Scan for the cell matching the given text and deliver its [x, y] coordinate at center. 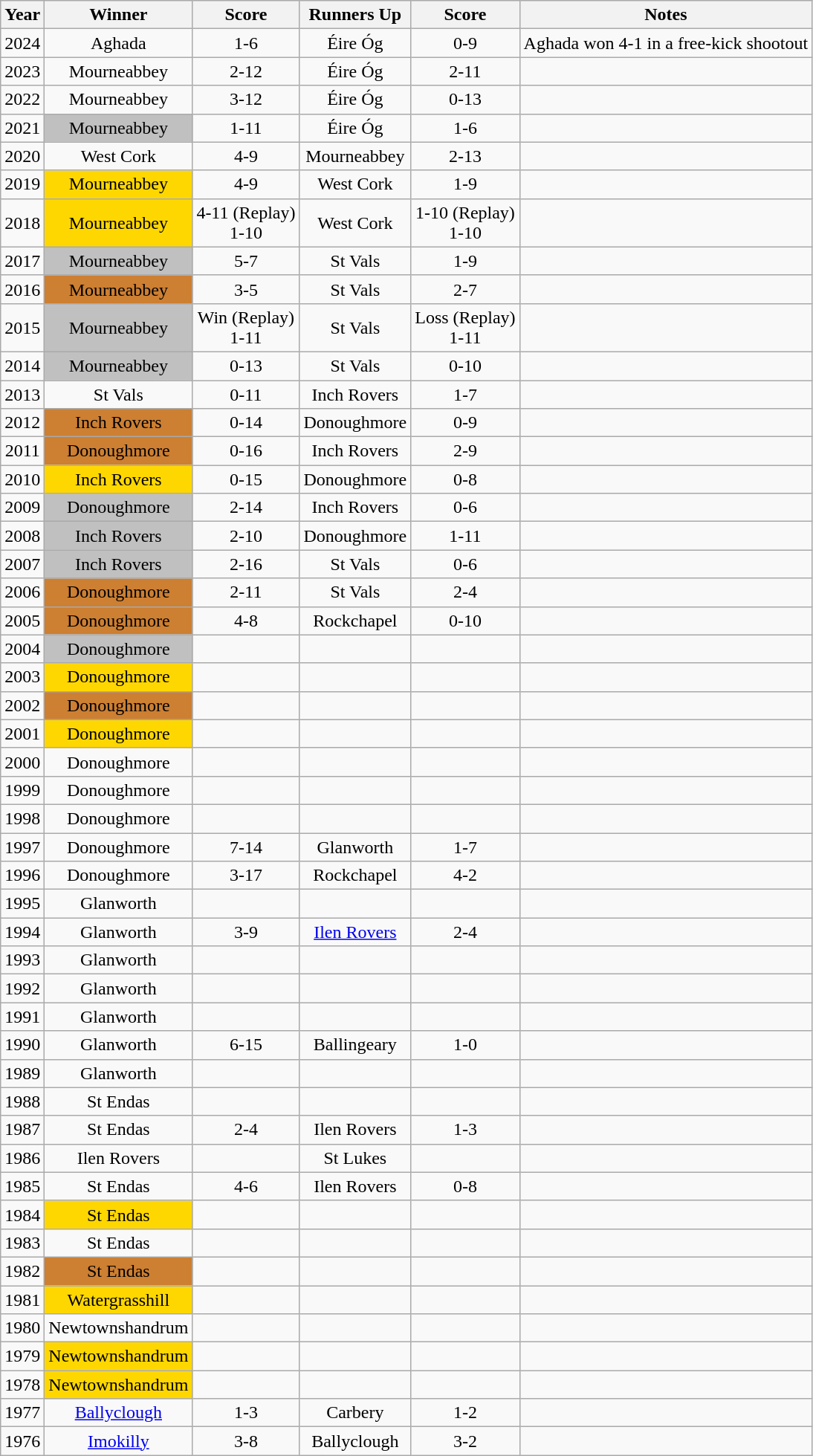
1986 [22, 1158]
1988 [22, 1101]
2010 [22, 479]
2020 [22, 156]
2-12 [246, 71]
2-14 [246, 508]
2017 [22, 261]
Imokilly [119, 1441]
0-14 [246, 423]
1992 [22, 989]
Year [22, 15]
3-8 [246, 1441]
1980 [22, 1328]
1990 [22, 1045]
3-2 [465, 1441]
2003 [22, 677]
Notes [666, 15]
2018 [22, 223]
2021 [22, 128]
1982 [22, 1271]
1993 [22, 960]
2019 [22, 184]
2022 [22, 100]
Aghada [119, 43]
1981 [22, 1300]
2005 [22, 621]
2008 [22, 536]
2015 [22, 327]
Ballingeary [355, 1045]
6-15 [246, 1045]
2004 [22, 649]
2000 [22, 762]
1995 [22, 904]
2011 [22, 451]
1979 [22, 1356]
3-17 [246, 876]
1983 [22, 1243]
2006 [22, 592]
2-7 [465, 289]
1977 [22, 1413]
3-12 [246, 100]
1984 [22, 1214]
3-5 [246, 289]
2013 [22, 395]
2024 [22, 43]
1997 [22, 847]
St Lukes [355, 1158]
Watergrasshill [119, 1300]
4-6 [246, 1186]
2001 [22, 734]
Winner [119, 15]
2009 [22, 508]
4-11 (Replay)1-10 [246, 223]
7-14 [246, 847]
2-9 [465, 451]
1-2 [465, 1413]
1987 [22, 1130]
Loss (Replay)1-11 [465, 327]
Win (Replay)1-11 [246, 327]
0-11 [246, 395]
2016 [22, 289]
1989 [22, 1073]
1985 [22, 1186]
2023 [22, 71]
0-15 [246, 479]
3-9 [246, 932]
1994 [22, 932]
2012 [22, 423]
2014 [22, 366]
Aghada won 4-1 in a free-kick shootout [666, 43]
2-16 [246, 564]
1998 [22, 818]
2002 [22, 705]
4-2 [465, 876]
Runners Up [355, 15]
2-13 [465, 156]
4-8 [246, 621]
5-7 [246, 261]
1999 [22, 790]
0-16 [246, 451]
1996 [22, 876]
2-10 [246, 536]
Carbery [355, 1413]
2007 [22, 564]
1991 [22, 1017]
1-10 (Replay)1-10 [465, 223]
1976 [22, 1441]
1978 [22, 1385]
1-0 [465, 1045]
